Determine the (x, y) coordinate at the center of the cell enclosing the given text.  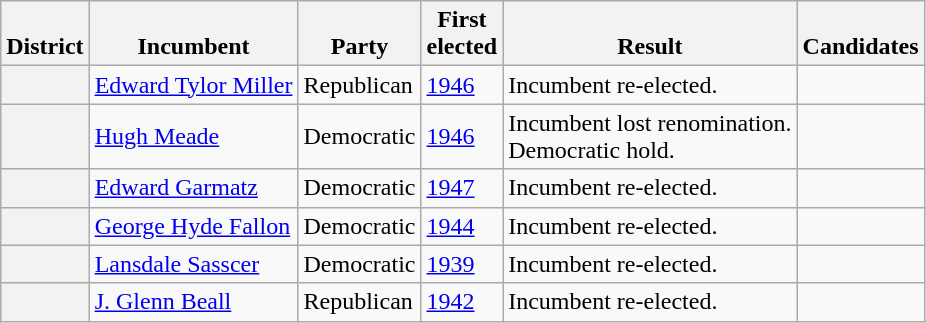
Result (650, 34)
Firstelected (462, 34)
Edward Garmatz (194, 188)
Incumbent (194, 34)
Candidates (860, 34)
1942 (462, 302)
District (45, 34)
1944 (462, 226)
1939 (462, 264)
Lansdale Sasscer (194, 264)
J. Glenn Beall (194, 302)
Incumbent lost renomination.Democratic hold. (650, 136)
Hugh Meade (194, 136)
George Hyde Fallon (194, 226)
1947 (462, 188)
Party (360, 34)
Edward Tylor Miller (194, 85)
